Return [X, Y] of the center of cell containing provided text 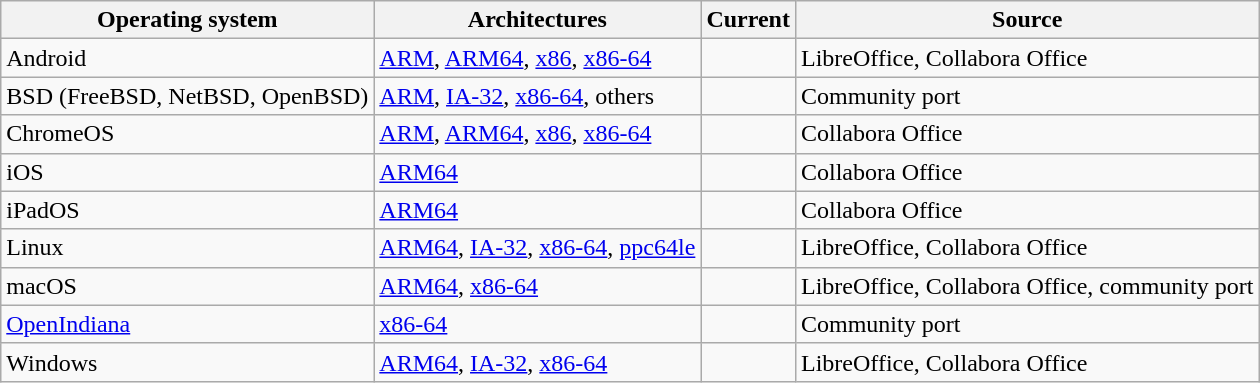
ARM64, x86-64 [538, 286]
Source [1026, 20]
LibreOffice, Collabora Office, community port [1026, 286]
x86-64 [538, 324]
macOS [188, 286]
Current [748, 20]
ARM, IA-32, x86-64, others [538, 96]
BSD (FreeBSD, NetBSD, OpenBSD) [188, 96]
ARM64, IA-32, x86-64, ppc64le [538, 248]
Architectures [538, 20]
Operating system [188, 20]
ChromeOS [188, 134]
Linux [188, 248]
iPadOS [188, 210]
iOS [188, 172]
Android [188, 58]
OpenIndiana [188, 324]
Windows [188, 362]
ARM64, IA-32, x86-64 [538, 362]
